Output the (X, Y) coordinate of the center of the cell containing the given text.  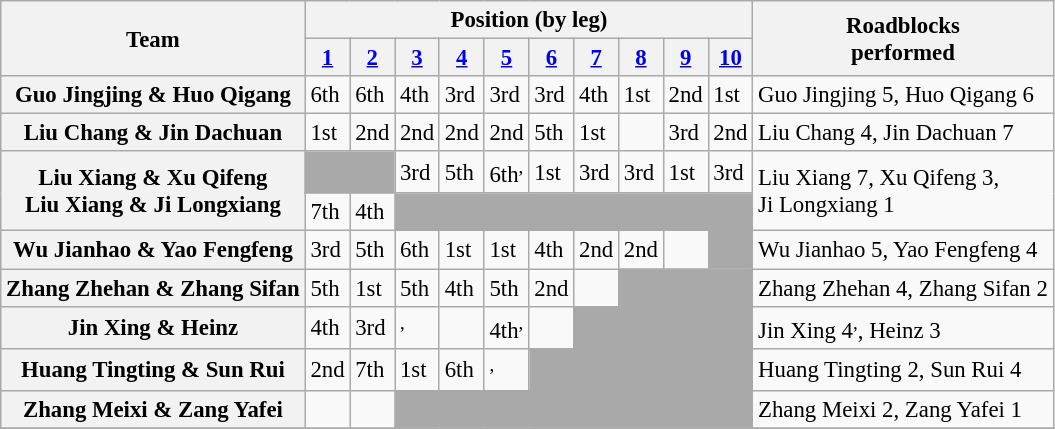
4 (462, 58)
Jin Xing & Heinz (153, 327)
6th, (506, 172)
Roadblocksperformed (903, 38)
4th, (506, 327)
Zhang Meixi 2, Zang Yafei 1 (903, 410)
Guo Jingjing 5, Huo Qigang 6 (903, 95)
Liu Xiang & Xu QifengLiu Xiang & Ji Longxiang (153, 191)
Jin Xing 4,, Heinz 3 (903, 327)
6 (552, 58)
8 (640, 58)
Zhang Zhehan & Zhang Sifan (153, 288)
Huang Tingting 2, Sun Rui 4 (903, 369)
10 (730, 58)
Liu Xiang 7, Xu Qifeng 3,Ji Longxiang 1 (903, 191)
5 (506, 58)
Guo Jingjing & Huo Qigang (153, 95)
Team (153, 38)
Zhang Meixi & Zang Yafei (153, 410)
Wu Jianhao & Yao Fengfeng (153, 250)
Liu Chang & Jin Dachuan (153, 133)
1 (328, 58)
3 (418, 58)
Huang Tingting & Sun Rui (153, 369)
Liu Chang 4, Jin Dachuan 7 (903, 133)
2 (372, 58)
7 (596, 58)
Wu Jianhao 5, Yao Fengfeng 4 (903, 250)
Position (by leg) (529, 20)
9 (686, 58)
Zhang Zhehan 4, Zhang Sifan 2 (903, 288)
